Scan for the cell matching the given text and deliver its (x, y) coordinate at center. 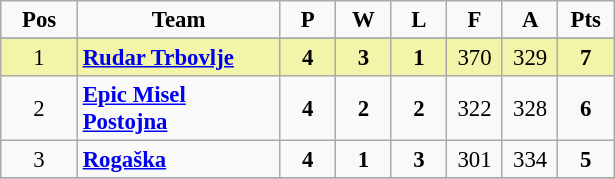
334 (530, 160)
370 (475, 58)
5 (586, 160)
W (364, 20)
301 (475, 160)
322 (475, 108)
Pos (40, 20)
Rudar Trbovlje (178, 58)
Rogaška (178, 160)
7 (586, 58)
Epic Misel Postojna (178, 108)
6 (586, 108)
328 (530, 108)
L (419, 20)
F (475, 20)
P (308, 20)
Pts (586, 20)
Team (178, 20)
329 (530, 58)
A (530, 20)
